Locate the cell with the specified text and output its [X, Y] center coordinate. 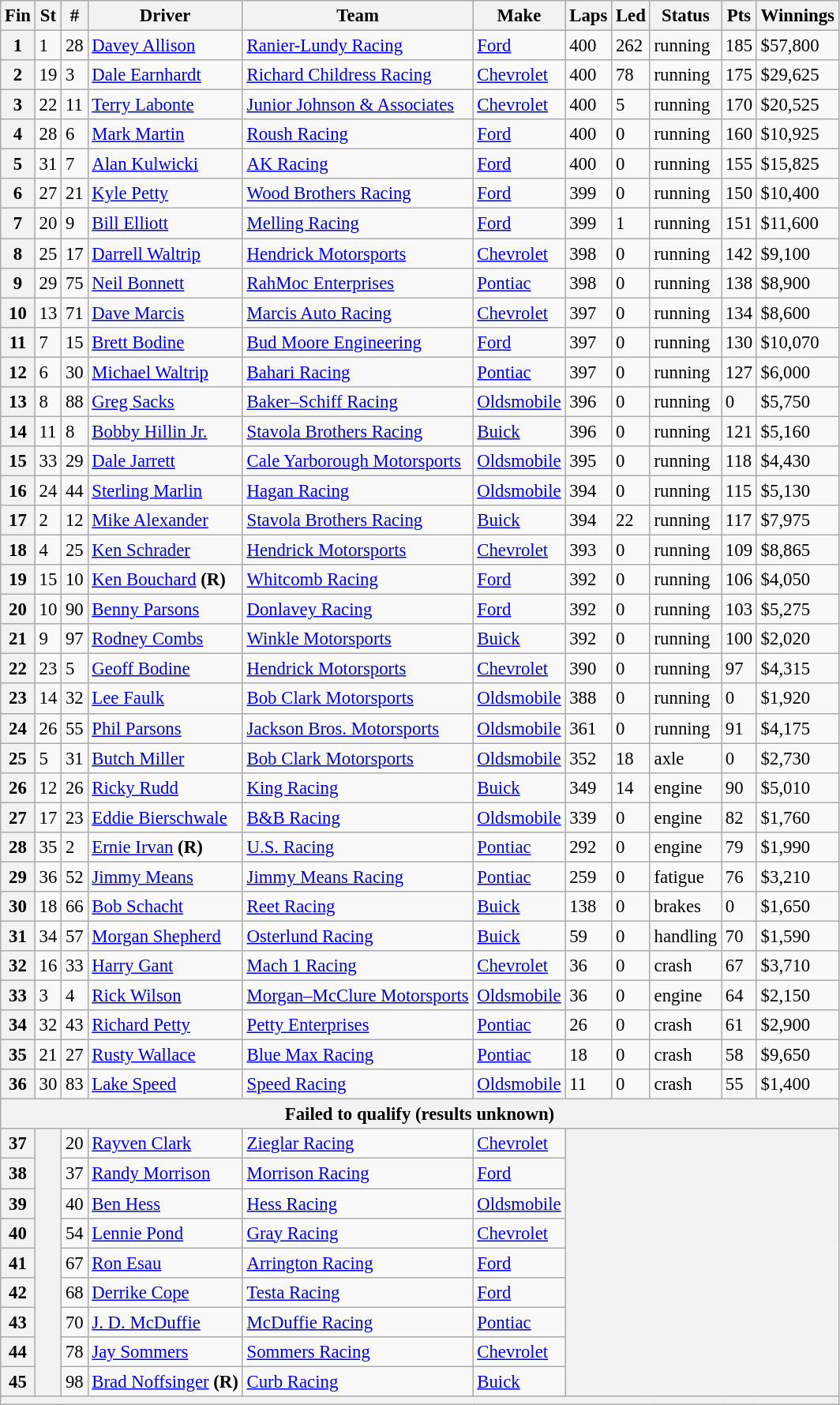
Dale Earnhardt [165, 75]
Terry Labonte [165, 105]
fatigue [685, 877]
Rodney Combs [165, 639]
Richard Petty [165, 1025]
Whitcomb Racing [358, 580]
Morgan Shepherd [165, 936]
B&B Racing [358, 817]
Mach 1 Racing [358, 966]
King Racing [358, 787]
151 [739, 224]
82 [739, 817]
$10,925 [797, 134]
393 [589, 550]
$2,020 [797, 639]
Davey Allison [165, 46]
Sommers Racing [358, 1352]
41 [18, 1263]
$2,150 [797, 996]
Morrison Racing [358, 1174]
Ricky Rudd [165, 787]
Led [632, 16]
Gray Racing [358, 1233]
Ranier-Lundy Racing [358, 46]
Alan Kulwicki [165, 164]
Wood Brothers Racing [358, 193]
349 [589, 787]
$9,100 [797, 254]
395 [589, 461]
Ken Bouchard (R) [165, 580]
handling [685, 936]
115 [739, 490]
Donlavey Racing [358, 610]
Ken Schrader [165, 550]
57 [74, 936]
160 [739, 134]
Marcis Auto Racing [358, 313]
Mark Martin [165, 134]
Randy Morrison [165, 1174]
Lee Faulk [165, 699]
42 [18, 1292]
Hagan Racing [358, 490]
Hess Racing [358, 1204]
Speed Racing [358, 1084]
$1,650 [797, 907]
175 [739, 75]
Dave Marcis [165, 313]
361 [589, 728]
71 [74, 313]
64 [739, 996]
Richard Childress Racing [358, 75]
# [74, 16]
Greg Sacks [165, 402]
Ron Esau [165, 1263]
118 [739, 461]
Baker–Schiff Racing [358, 402]
McDuffie Racing [358, 1322]
Pts [739, 16]
Jackson Bros. Motorsports [358, 728]
Darrell Waltrip [165, 254]
Derrike Cope [165, 1292]
Rick Wilson [165, 996]
St [47, 16]
Status [685, 16]
45 [18, 1381]
axle [685, 758]
Winkle Motorsports [358, 639]
Rayven Clark [165, 1144]
Bud Moore Engineering [358, 342]
Bill Elliott [165, 224]
38 [18, 1174]
AK Racing [358, 164]
150 [739, 193]
$4,050 [797, 580]
Bob Schacht [165, 907]
Bahari Racing [358, 372]
$2,900 [797, 1025]
Butch Miller [165, 758]
Osterlund Racing [358, 936]
61 [739, 1025]
58 [739, 1055]
Driver [165, 16]
54 [74, 1233]
262 [632, 46]
$20,525 [797, 105]
$10,400 [797, 193]
$1,760 [797, 817]
142 [739, 254]
$3,210 [797, 877]
155 [739, 164]
$5,160 [797, 431]
brakes [685, 907]
259 [589, 877]
Mike Alexander [165, 520]
$3,710 [797, 966]
RahMoc Enterprises [358, 283]
$8,865 [797, 550]
130 [739, 342]
Eddie Bierschwale [165, 817]
$4,315 [797, 669]
52 [74, 877]
$8,600 [797, 313]
134 [739, 313]
39 [18, 1204]
U.S. Racing [358, 847]
Winnings [797, 16]
Failed to qualify (results unknown) [420, 1114]
$6,000 [797, 372]
$4,430 [797, 461]
66 [74, 907]
75 [74, 283]
76 [739, 877]
339 [589, 817]
79 [739, 847]
170 [739, 105]
$8,900 [797, 283]
100 [739, 639]
127 [739, 372]
$29,625 [797, 75]
Curb Racing [358, 1381]
Arrington Racing [358, 1263]
Brad Noffsinger (R) [165, 1381]
388 [589, 699]
88 [74, 402]
Testa Racing [358, 1292]
Lake Speed [165, 1084]
185 [739, 46]
352 [589, 758]
68 [74, 1292]
292 [589, 847]
Junior Johnson & Associates [358, 105]
Morgan–McClure Motorsports [358, 996]
J. D. McDuffie [165, 1322]
Roush Racing [358, 134]
Brett Bodine [165, 342]
$1,990 [797, 847]
Zieglar Racing [358, 1144]
Fin [18, 16]
Sterling Marlin [165, 490]
Michael Waltrip [165, 372]
121 [739, 431]
Jimmy Means [165, 877]
Petty Enterprises [358, 1025]
91 [739, 728]
$9,650 [797, 1055]
Rusty Wallace [165, 1055]
$15,825 [797, 164]
Blue Max Racing [358, 1055]
103 [739, 610]
Team [358, 16]
Make [519, 16]
109 [739, 550]
$4,175 [797, 728]
Jay Sommers [165, 1352]
Bobby Hillin Jr. [165, 431]
$2,730 [797, 758]
$5,130 [797, 490]
Dale Jarrett [165, 461]
98 [74, 1381]
$1,920 [797, 699]
Kyle Petty [165, 193]
390 [589, 669]
Ben Hess [165, 1204]
$11,600 [797, 224]
106 [739, 580]
Melling Racing [358, 224]
Laps [589, 16]
$5,275 [797, 610]
Benny Parsons [165, 610]
$57,800 [797, 46]
Phil Parsons [165, 728]
$5,750 [797, 402]
$10,070 [797, 342]
$7,975 [797, 520]
117 [739, 520]
Ernie Irvan (R) [165, 847]
Lennie Pond [165, 1233]
Cale Yarborough Motorsports [358, 461]
Harry Gant [165, 966]
Geoff Bodine [165, 669]
$5,010 [797, 787]
83 [74, 1084]
$1,400 [797, 1084]
Neil Bonnett [165, 283]
59 [589, 936]
Jimmy Means Racing [358, 877]
Reet Racing [358, 907]
$1,590 [797, 936]
